Determine the (x, y) coordinate at the center of the cell enclosing the given text.  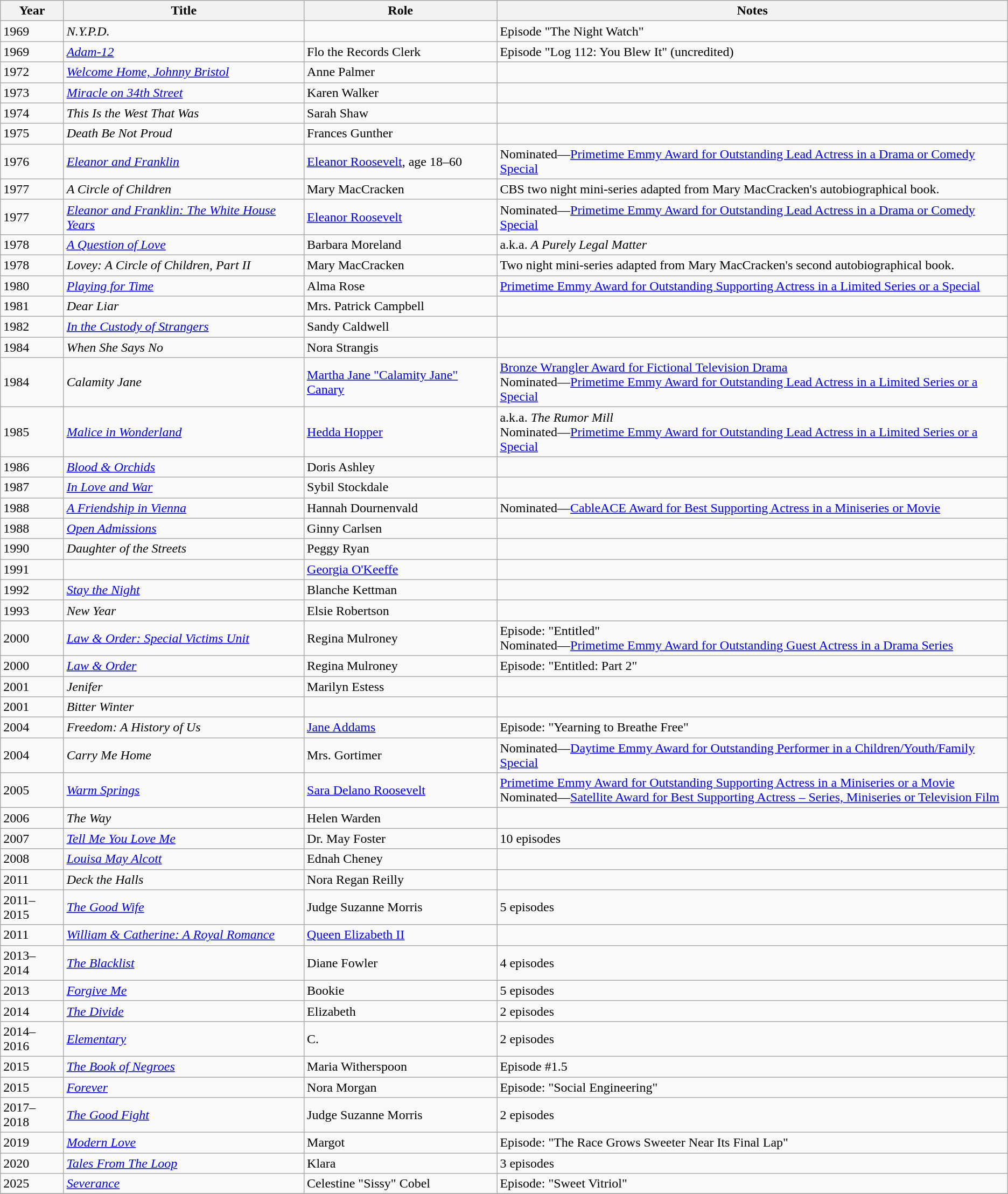
1992 (32, 590)
Open Admissions (184, 528)
Blood & Orchids (184, 467)
Forever (184, 1087)
Flo the Records Clerk (401, 52)
Carry Me Home (184, 755)
N.Y.P.D. (184, 31)
In Love and War (184, 487)
Episode: "The Race Grows Sweeter Near Its Final Lap" (752, 1143)
Ginny Carlsen (401, 528)
Mrs. Patrick Campbell (401, 306)
2007 (32, 839)
Title (184, 11)
Role (401, 11)
This Is the West That Was (184, 113)
1985 (32, 432)
Elizabeth (401, 1011)
2017–2018 (32, 1115)
Modern Love (184, 1143)
Eleanor Roosevelt, age 18–60 (401, 162)
Helen Warden (401, 818)
Severance (184, 1184)
2006 (32, 818)
Playing for Time (184, 286)
2013–2014 (32, 963)
Bronze Wrangler Award for Fictional Television DramaNominated—Primetime Emmy Award for Outstanding Lead Actress in a Limited Series or a Special (752, 382)
C. (401, 1038)
Bitter Winter (184, 707)
Episode: "Yearning to Breathe Free" (752, 728)
Tales From The Loop (184, 1163)
Nominated—CableACE Award for Best Supporting Actress in a Miniseries or Movie (752, 508)
Law & Order: Special Victims Unit (184, 638)
Alma Rose (401, 286)
2008 (32, 859)
Eleanor and Franklin: The White House Years (184, 217)
Queen Elizabeth II (401, 935)
Klara (401, 1163)
1986 (32, 467)
Barbara Moreland (401, 245)
When She Says No (184, 347)
Jenifer (184, 687)
William & Catherine: A Royal Romance (184, 935)
Doris Ashley (401, 467)
Lovey: A Circle of Children, Part II (184, 265)
1982 (32, 327)
Two night mini-series adapted from Mary MacCracken's second autobiographical book. (752, 265)
2014 (32, 1011)
Elementary (184, 1038)
Blanche Kettman (401, 590)
Tell Me You Love Me (184, 839)
Nora Strangis (401, 347)
Margot (401, 1143)
CBS two night mini-series adapted from Mary MacCracken's autobiographical book. (752, 189)
Episode: "Entitled" Nominated—Primetime Emmy Award for Outstanding Guest Actress in a Drama Series (752, 638)
Episode #1.5 (752, 1066)
1974 (32, 113)
Freedom: A History of Us (184, 728)
Marilyn Estess (401, 687)
Bookie (401, 990)
2020 (32, 1163)
Sarah Shaw (401, 113)
Celestine "Sissy" Cobel (401, 1184)
The Way (184, 818)
Law & Order (184, 666)
1987 (32, 487)
2019 (32, 1143)
Karen Walker (401, 93)
Mrs. Gortimer (401, 755)
Georgia O'Keeffe (401, 569)
Louisa May Alcott (184, 859)
The Good Wife (184, 907)
Dr. May Foster (401, 839)
Malice in Wonderland (184, 432)
1976 (32, 162)
Death Be Not Proud (184, 134)
Forgive Me (184, 990)
Eleanor Roosevelt (401, 217)
Sybil Stockdale (401, 487)
Episode "Log 112: You Blew It" (uncredited) (752, 52)
Hannah Dournenvald (401, 508)
Eleanor and Franklin (184, 162)
Welcome Home, Johnny Bristol (184, 72)
Nora Regan Reilly (401, 879)
Ednah Cheney (401, 859)
Dear Liar (184, 306)
1993 (32, 610)
Nora Morgan (401, 1087)
The Blacklist (184, 963)
1981 (32, 306)
2005 (32, 791)
4 episodes (752, 963)
a.k.a. A Purely Legal Matter (752, 245)
Jane Addams (401, 728)
1972 (32, 72)
In the Custody of Strangers (184, 327)
Miracle on 34th Street (184, 93)
Episode "The Night Watch" (752, 31)
Primetime Emmy Award for Outstanding Supporting Actress in a Limited Series or a Special (752, 286)
a.k.a. The Rumor MillNominated—Primetime Emmy Award for Outstanding Lead Actress in a Limited Series or a Special (752, 432)
Episode: "Sweet Vitriol" (752, 1184)
1980 (32, 286)
1991 (32, 569)
2011–2015 (32, 907)
The Good Fight (184, 1115)
Diane Fowler (401, 963)
Nominated—Daytime Emmy Award for Outstanding Performer in a Children/Youth/Family Special (752, 755)
Adam-12 (184, 52)
1990 (32, 549)
A Friendship in Vienna (184, 508)
A Question of Love (184, 245)
The Book of Negroes (184, 1066)
Year (32, 11)
1975 (32, 134)
10 episodes (752, 839)
Episode: "Entitled: Part 2" (752, 666)
Elsie Robertson (401, 610)
Sara Delano Roosevelt (401, 791)
New Year (184, 610)
Deck the Halls (184, 879)
The Divide (184, 1011)
2014–2016 (32, 1038)
Anne Palmer (401, 72)
Martha Jane "Calamity Jane" Canary (401, 382)
Episode: "Social Engineering" (752, 1087)
2025 (32, 1184)
1973 (32, 93)
2013 (32, 990)
Sandy Caldwell (401, 327)
3 episodes (752, 1163)
Calamity Jane (184, 382)
Maria Witherspoon (401, 1066)
Notes (752, 11)
Hedda Hopper (401, 432)
A Circle of Children (184, 189)
Daughter of the Streets (184, 549)
Frances Gunther (401, 134)
Warm Springs (184, 791)
Peggy Ryan (401, 549)
Stay the Night (184, 590)
